Locate the cell with the specified text and output its [X, Y] center coordinate. 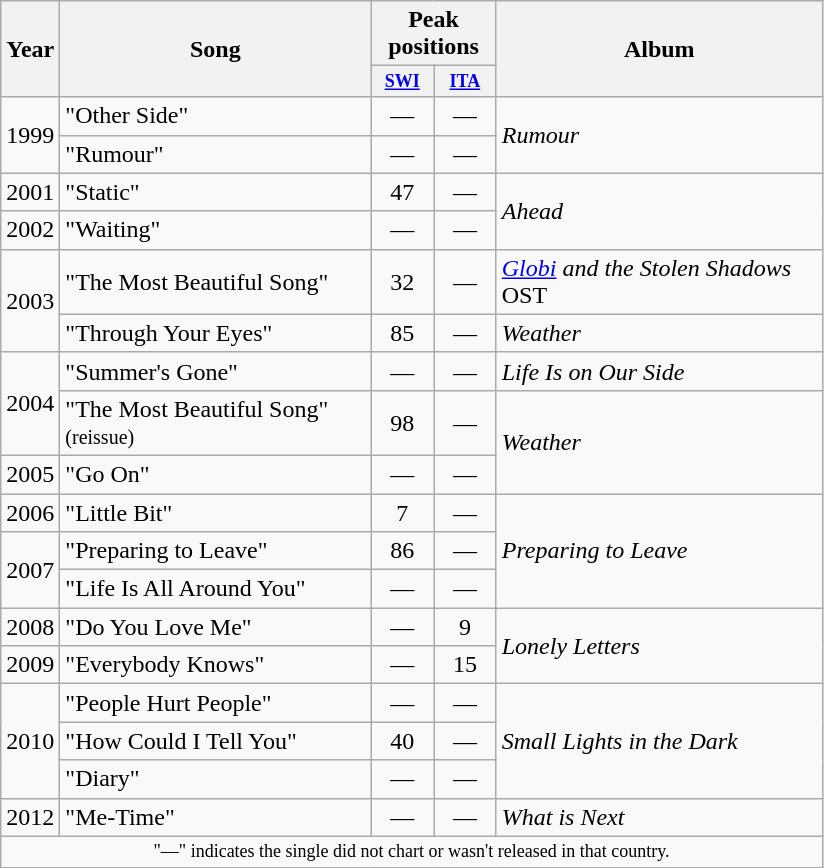
Song [216, 49]
2002 [30, 230]
Ahead [659, 211]
"People Hurt People" [216, 703]
"Static" [216, 192]
ITA [466, 82]
Rumour [659, 135]
"The Most Beautiful Song" (reissue) [216, 422]
"Little Bit" [216, 513]
SWI [402, 82]
2009 [30, 665]
"Through Your Eyes" [216, 333]
2004 [30, 404]
"How Could I Tell You" [216, 741]
"Me-Time" [216, 817]
85 [402, 333]
"Diary" [216, 779]
Life Is on Our Side [659, 371]
1999 [30, 135]
40 [402, 741]
Peak positions [434, 34]
"Summer's Gone" [216, 371]
Globi and the Stolen Shadows OST [659, 282]
Lonely Letters [659, 646]
15 [466, 665]
32 [402, 282]
"Other Side" [216, 116]
2005 [30, 474]
2003 [30, 300]
Album [659, 49]
Preparing to Leave [659, 551]
Year [30, 49]
2008 [30, 627]
"Preparing to Leave" [216, 551]
86 [402, 551]
"The Most Beautiful Song" [216, 282]
7 [402, 513]
2012 [30, 817]
"—" indicates the single did not chart or wasn't released in that country. [412, 852]
"Rumour" [216, 154]
"Go On" [216, 474]
"Do You Love Me" [216, 627]
2001 [30, 192]
98 [402, 422]
2006 [30, 513]
What is Next [659, 817]
Small Lights in the Dark [659, 741]
9 [466, 627]
"Waiting" [216, 230]
"Life Is All Around You" [216, 589]
2007 [30, 570]
47 [402, 192]
2010 [30, 741]
"Everybody Knows" [216, 665]
